Detect which cell encompasses the target text, then output its [X, Y] center coordinate. 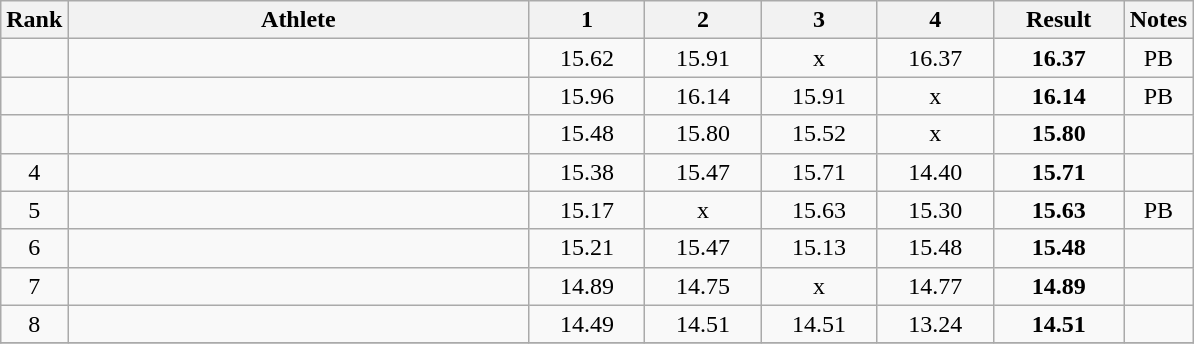
15.30 [935, 210]
14.75 [703, 286]
Athlete [298, 20]
15.52 [819, 134]
15.13 [819, 248]
14.49 [587, 324]
15.96 [587, 96]
3 [819, 20]
15.17 [587, 210]
5 [34, 210]
15.21 [587, 248]
2 [703, 20]
7 [34, 286]
8 [34, 324]
14.40 [935, 172]
Result [1058, 20]
Notes [1158, 20]
15.38 [587, 172]
15.62 [587, 58]
13.24 [935, 324]
14.77 [935, 286]
Rank [34, 20]
1 [587, 20]
6 [34, 248]
